For the text-containing cell, return its midpoint in (X, Y) coordinate format. 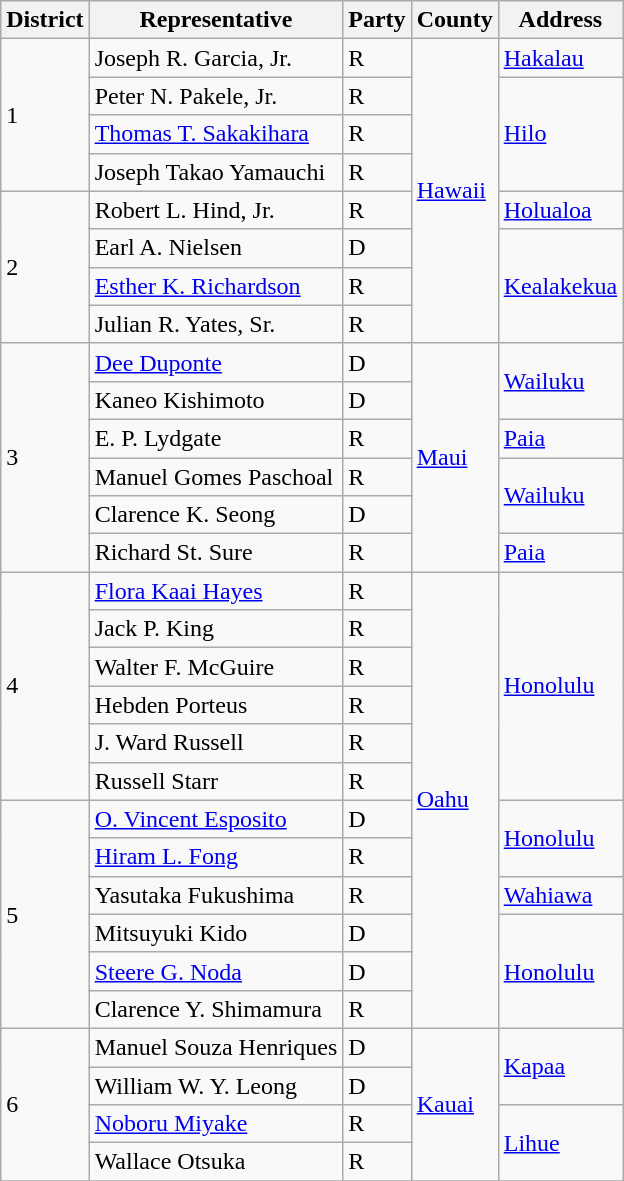
Oahu (454, 800)
County (454, 20)
Flora Kaai Hayes (216, 591)
Wallace Otsuka (216, 1162)
Hiram L. Fong (216, 857)
Holualoa (560, 210)
Hilo (560, 134)
1 (45, 115)
Joseph R. Garcia, Jr. (216, 58)
Steere G. Noda (216, 971)
Manuel Souza Henriques (216, 1047)
4 (45, 686)
Dee Duponte (216, 362)
Joseph Takao Yamauchi (216, 172)
Lihue (560, 1143)
Hawaii (454, 191)
5 (45, 914)
3 (45, 457)
Earl A. Nielsen (216, 248)
William W. Y. Leong (216, 1085)
Clarence Y. Shimamura (216, 1009)
Mitsuyuki Kido (216, 933)
Kaneo Kishimoto (216, 400)
Richard St. Sure (216, 553)
Wahiawa (560, 895)
Maui (454, 457)
Yasutaka Fukushima (216, 895)
O. Vincent Esposito (216, 819)
6 (45, 1104)
Jack P. King (216, 629)
Hakalau (560, 58)
District (45, 20)
Russell Starr (216, 781)
E. P. Lydgate (216, 438)
Manuel Gomes Paschoal (216, 477)
2 (45, 267)
Thomas T. Sakakihara (216, 134)
Clarence K. Seong (216, 515)
Representative (216, 20)
Party (377, 20)
Julian R. Yates, Sr. (216, 324)
Peter N. Pakele, Jr. (216, 96)
Address (560, 20)
Walter F. McGuire (216, 667)
Kealakekua (560, 286)
Noboru Miyake (216, 1124)
Esther K. Richardson (216, 286)
Hebden Porteus (216, 705)
Robert L. Hind, Jr. (216, 210)
Kapaa (560, 1066)
Kauai (454, 1104)
J. Ward Russell (216, 743)
